Identify which cell holds the provided text, then report its [x, y] central coordinate. 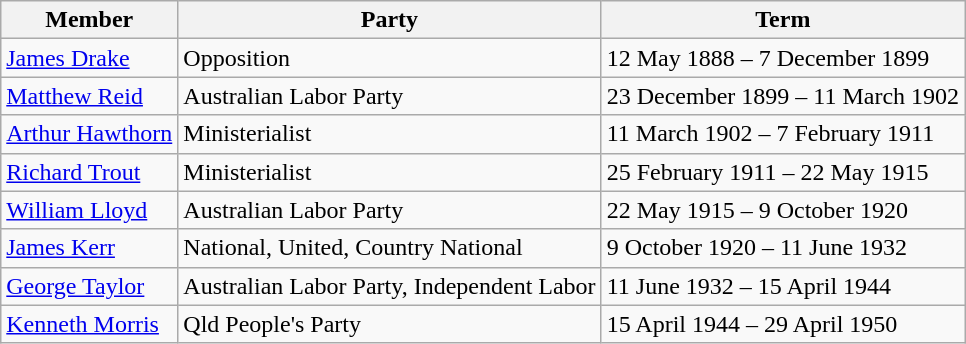
William Lloyd [90, 210]
15 April 1944 – 29 April 1950 [782, 324]
Member [90, 20]
Matthew Reid [90, 96]
Party [390, 20]
23 December 1899 – 11 March 1902 [782, 96]
Qld People's Party [390, 324]
James Kerr [90, 248]
12 May 1888 – 7 December 1899 [782, 58]
9 October 1920 – 11 June 1932 [782, 248]
Australian Labor Party, Independent Labor [390, 286]
Arthur Hawthorn [90, 134]
James Drake [90, 58]
Kenneth Morris [90, 324]
George Taylor [90, 286]
Term [782, 20]
National, United, Country National [390, 248]
Opposition [390, 58]
22 May 1915 – 9 October 1920 [782, 210]
11 June 1932 – 15 April 1944 [782, 286]
Richard Trout [90, 172]
11 March 1902 – 7 February 1911 [782, 134]
25 February 1911 – 22 May 1915 [782, 172]
